Return [X, Y] of the center of cell containing provided text 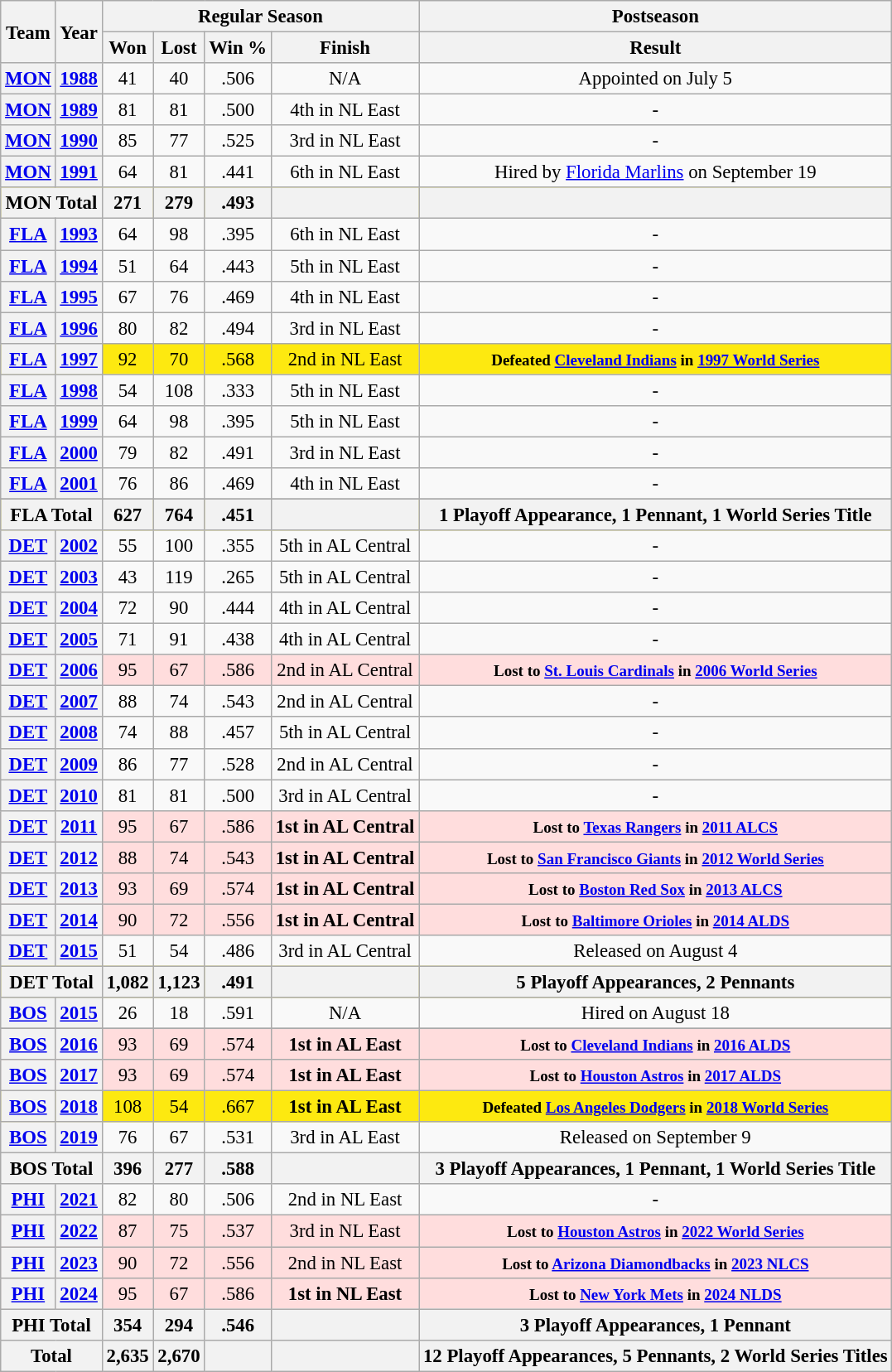
2017 [79, 1075]
2004 [79, 608]
.528 [238, 764]
.546 [238, 1325]
764 [179, 514]
396 [128, 1169]
2019 [79, 1138]
1,082 [128, 982]
FLA Total [51, 514]
.441 [238, 172]
.443 [238, 266]
119 [179, 577]
1993 [79, 234]
.444 [238, 608]
BOS Total [51, 1169]
Total [51, 1355]
1995 [79, 297]
1994 [79, 266]
1997 [79, 359]
627 [128, 514]
2,670 [179, 1355]
26 [128, 1013]
1990 [79, 141]
294 [179, 1325]
2023 [79, 1263]
.486 [238, 951]
.537 [238, 1231]
Released on September 9 [656, 1138]
1 Playoff Appearance, 1 Pennant, 1 World Series Title [656, 514]
2005 [79, 640]
40 [179, 79]
3 Playoff Appearances, 1 Pennant, 1 World Series Title [656, 1169]
.588 [238, 1169]
3 Playoff Appearances, 1 Pennant [656, 1325]
43 [128, 577]
71 [128, 640]
MON Total [51, 203]
Lost to Houston Astros in 2017 ALDS [656, 1075]
1991 [79, 172]
79 [128, 452]
2002 [79, 546]
.591 [238, 1013]
.493 [238, 203]
5 Playoff Appearances, 2 Pennants [656, 982]
3rd in AL East [345, 1138]
1989 [79, 110]
2024 [79, 1293]
.355 [238, 546]
279 [179, 203]
2007 [79, 702]
Lost to St. Louis Cardinals in 2006 World Series [656, 670]
2021 [79, 1200]
.531 [238, 1138]
.568 [238, 359]
Lost to Houston Astros in 2022 World Series [656, 1231]
Lost to Boston Red Sox in 2013 ALCS [656, 889]
2013 [79, 889]
Released on August 4 [656, 951]
85 [128, 141]
Lost to San Francisco Giants in 2012 World Series [656, 857]
1999 [79, 422]
2000 [79, 452]
Postseason [656, 17]
Lost to New York Mets in 2024 NLDS [656, 1293]
PHI Total [51, 1325]
18 [179, 1013]
2016 [79, 1045]
2001 [79, 484]
100 [179, 546]
2,635 [128, 1355]
.667 [238, 1107]
354 [128, 1325]
2003 [79, 577]
Hired on August 18 [656, 1013]
Appointed on July 5 [656, 79]
Lost to Texas Rangers in 2011 ALCS [656, 826]
92 [128, 359]
Hired by Florida Marlins on September 19 [656, 172]
.265 [238, 577]
2011 [79, 826]
1,123 [179, 982]
1988 [79, 79]
2022 [79, 1231]
.451 [238, 514]
Won [128, 48]
Finish [345, 48]
.438 [238, 640]
2008 [79, 733]
271 [128, 203]
75 [179, 1231]
2012 [79, 857]
55 [128, 546]
.457 [238, 733]
12 Playoff Appearances, 5 Pennants, 2 World Series Titles [656, 1355]
1996 [79, 328]
Year [79, 31]
Regular Season [260, 17]
DET Total [51, 982]
.494 [238, 328]
Win % [238, 48]
Team [28, 31]
Lost [179, 48]
2018 [79, 1107]
91 [179, 640]
Defeated Cleveland Indians in 1997 World Series [656, 359]
2006 [79, 670]
Defeated Los Angeles Dodgers in 2018 World Series [656, 1107]
41 [128, 79]
1st in NL East [345, 1293]
87 [128, 1231]
2010 [79, 795]
70 [179, 359]
.333 [238, 390]
277 [179, 1169]
Lost to Cleveland Indians in 2016 ALDS [656, 1045]
1998 [79, 390]
2014 [79, 920]
2009 [79, 764]
.525 [238, 141]
Lost to Arizona Diamondbacks in 2023 NLCS [656, 1263]
Result [656, 48]
Lost to Baltimore Orioles in 2014 ALDS [656, 920]
